Determine the [X, Y] coordinate at the center of the cell enclosing the given text.  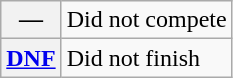
Did not finish [146, 58]
DNF [31, 58]
Did not compete [146, 20]
— [31, 20]
